For the text-containing cell, return its midpoint in [x, y] coordinate format. 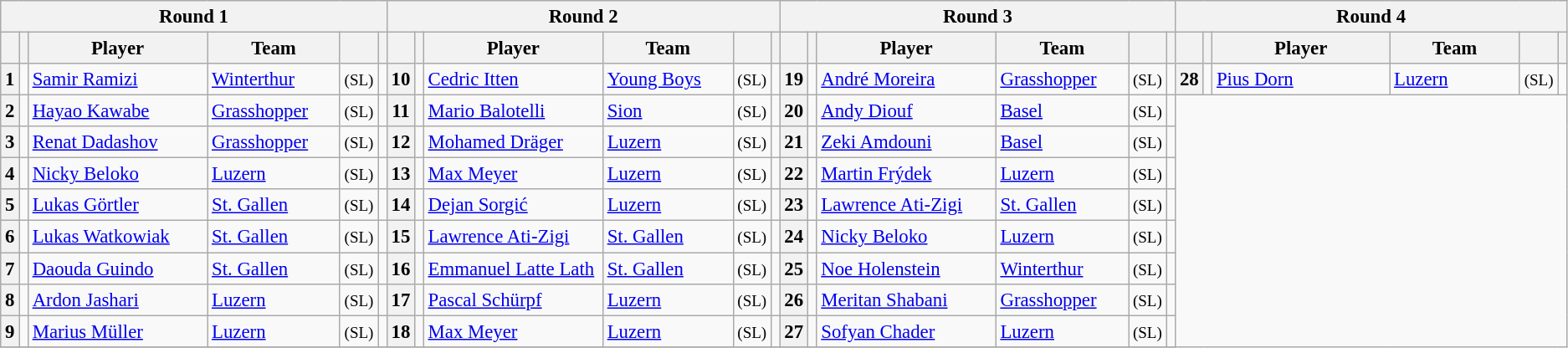
10 [400, 79]
Mohamed Dräger [513, 142]
16 [400, 269]
Marius Müller [117, 331]
Lukas Watkowiak [117, 237]
11 [400, 111]
18 [400, 331]
14 [400, 205]
Pascal Schürpf [513, 299]
17 [400, 299]
Sion [668, 111]
3 [10, 142]
Daouda Guindo [117, 269]
8 [10, 299]
28 [1190, 79]
Round 1 [194, 17]
Samir Ramizi [117, 79]
24 [793, 237]
Round 4 [1371, 17]
André Moreira [906, 79]
Ardon Jashari [117, 299]
Zeki Amdouni [906, 142]
23 [793, 205]
9 [10, 331]
2 [10, 111]
Mario Balotelli [513, 111]
19 [793, 79]
13 [400, 174]
15 [400, 237]
25 [793, 269]
Cedric Itten [513, 79]
5 [10, 205]
Pius Dorn [1301, 79]
1 [10, 79]
26 [793, 299]
Round 3 [977, 17]
Renat Dadashov [117, 142]
Young Boys [668, 79]
21 [793, 142]
Hayao Kawabe [117, 111]
6 [10, 237]
Round 2 [583, 17]
4 [10, 174]
Sofyan Chader [906, 331]
22 [793, 174]
Andy Diouf [906, 111]
27 [793, 331]
20 [793, 111]
Lukas Görtler [117, 205]
Meritan Shabani [906, 299]
Noe Holenstein [906, 269]
12 [400, 142]
Dejan Sorgić [513, 205]
Martin Frýdek [906, 174]
Emmanuel Latte Lath [513, 269]
7 [10, 269]
